Output the [x, y] coordinate of the center of the cell containing the given text.  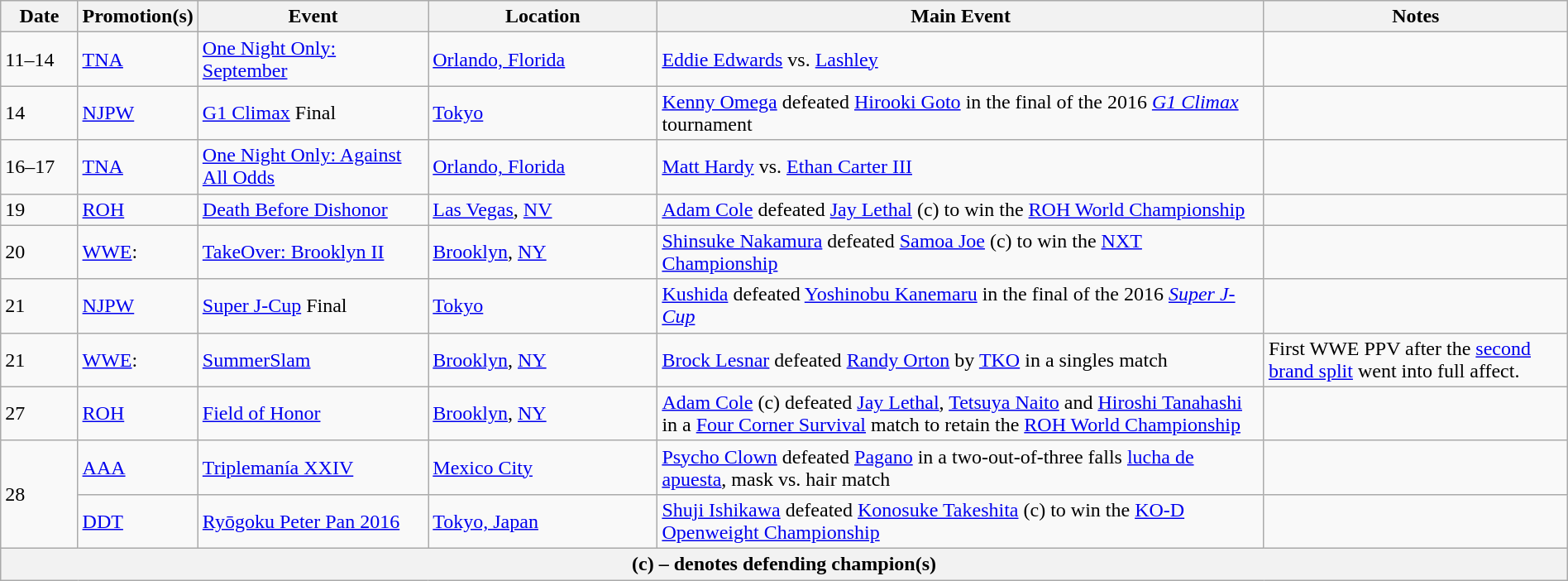
Super J-Cup Final [313, 306]
SummerSlam [313, 359]
Kushida defeated Yoshinobu Kanemaru in the final of the 2016 Super J-Cup [961, 306]
Brock Lesnar defeated Randy Orton by TKO in a singles match [961, 359]
Ryōgoku Peter Pan 2016 [313, 521]
Mexico City [543, 467]
First WWE PPV after the second brand split went into full affect. [1416, 359]
DDT [137, 521]
Notes [1416, 17]
One Night Only: September [313, 60]
Shinsuke Nakamura defeated Samoa Joe (c) to win the NXT Championship [961, 252]
20 [40, 252]
Matt Hardy vs. Ethan Carter III [961, 167]
Kenny Omega defeated Hirooki Goto in the final of the 2016 G1 Climax tournament [961, 113]
G1 Climax Final [313, 113]
Promotion(s) [137, 17]
One Night Only: Against All Odds [313, 167]
Location [543, 17]
27 [40, 414]
Date [40, 17]
Triplemanía XXIV [313, 467]
16–17 [40, 167]
TakeOver: Brooklyn II [313, 252]
11–14 [40, 60]
Main Event [961, 17]
Adam Cole (c) defeated Jay Lethal, Tetsuya Naito and Hiroshi Tanahashi in a Four Corner Survival match to retain the ROH World Championship [961, 414]
Field of Honor [313, 414]
28 [40, 494]
Shuji Ishikawa defeated Konosuke Takeshita (c) to win the KO-D Openweight Championship [961, 521]
19 [40, 209]
(c) – denotes defending champion(s) [784, 564]
Eddie Edwards vs. Lashley [961, 60]
Death Before Dishonor [313, 209]
Psycho Clown defeated Pagano in a two-out-of-three falls lucha de apuesta, mask vs. hair match [961, 467]
AAA [137, 467]
Tokyo, Japan [543, 521]
Las Vegas, NV [543, 209]
14 [40, 113]
Event [313, 17]
Adam Cole defeated Jay Lethal (c) to win the ROH World Championship [961, 209]
